Return (x, y) of the center of cell containing provided text 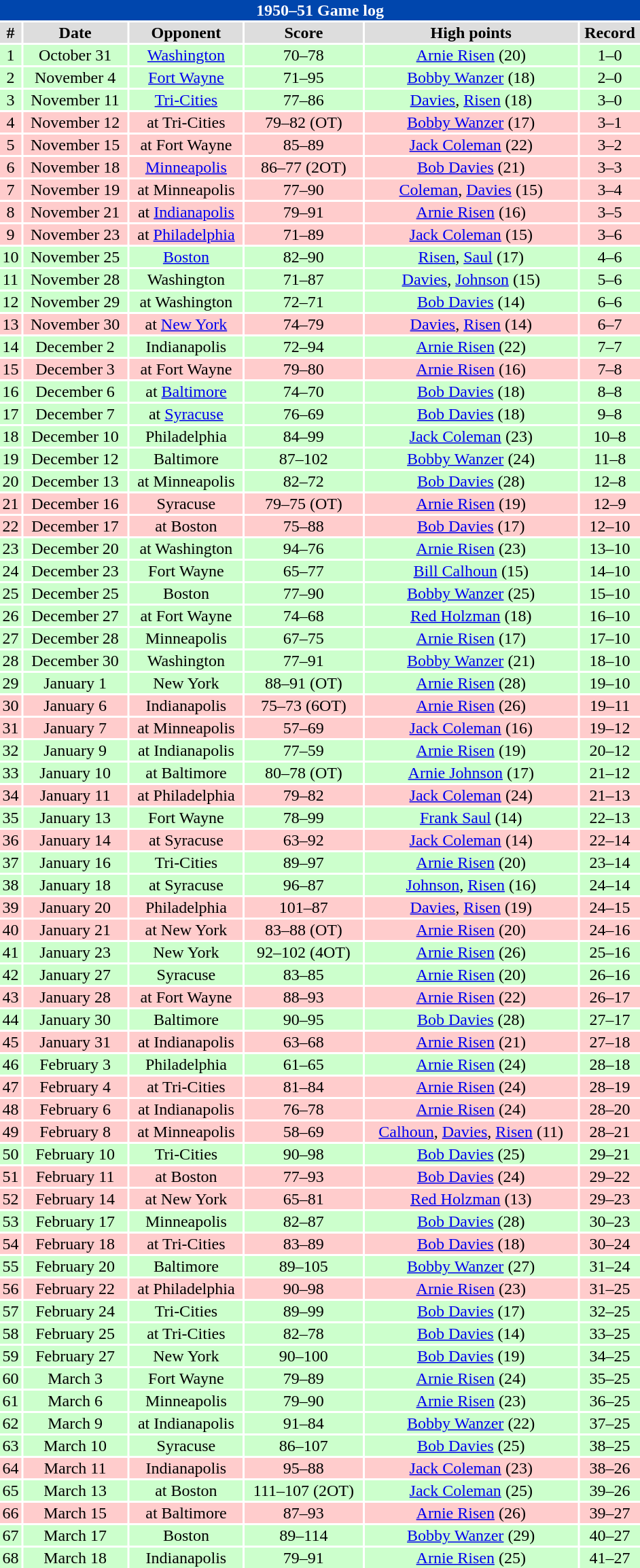
3–5 (610, 212)
56 (11, 1289)
March 9 (75, 1423)
65–81 (303, 1199)
46 (11, 1064)
90–95 (303, 1020)
82–90 (303, 257)
February 22 (75, 1289)
58–69 (303, 1132)
November 29 (75, 302)
79–82 (OT) (303, 122)
December 20 (75, 548)
November 21 (75, 212)
53 (11, 1221)
December 16 (75, 504)
15 (11, 369)
November 4 (75, 77)
71–95 (303, 77)
February 24 (75, 1311)
2 (11, 77)
78–99 (303, 818)
24–16 (610, 930)
59 (11, 1356)
22–14 (610, 840)
January 1 (75, 683)
77–59 (303, 750)
12–8 (610, 481)
Davies, Johnson (15) (471, 279)
33 (11, 773)
62 (11, 1423)
28–19 (610, 1087)
31–24 (610, 1266)
42 (11, 975)
30–24 (610, 1244)
25 (11, 593)
14–10 (610, 571)
December 17 (75, 526)
48 (11, 1109)
18–10 (610, 661)
Arnie Johnson (17) (471, 773)
29–22 (610, 1177)
35 (11, 818)
13–10 (610, 548)
January 27 (75, 975)
29 (11, 683)
11 (11, 279)
19–10 (610, 683)
Risen, Saul (17) (471, 257)
28–20 (610, 1109)
27–17 (610, 1020)
November 15 (75, 145)
35–25 (610, 1378)
Bobby Wanzer (29) (471, 1535)
December 6 (75, 391)
72–94 (303, 347)
40 (11, 930)
23–14 (610, 863)
81–84 (303, 1087)
Davies, Risen (14) (471, 324)
39 (11, 907)
45 (11, 1042)
80–78 (OT) (303, 773)
19 (11, 459)
32 (11, 750)
39–26 (610, 1491)
5 (11, 145)
January 9 (75, 750)
Jack Coleman (25) (471, 1491)
71–89 (303, 234)
89–99 (303, 1311)
December 10 (75, 436)
November 18 (75, 167)
31–25 (610, 1289)
65 (11, 1491)
84–99 (303, 436)
23 (11, 548)
17 (11, 414)
76–78 (303, 1109)
67 (11, 1535)
Red Holzman (13) (471, 1199)
Bobby Wanzer (21) (471, 661)
Date (75, 33)
77–93 (303, 1177)
66 (11, 1513)
February 25 (75, 1334)
37–25 (610, 1423)
March 18 (75, 1558)
52 (11, 1199)
72–71 (303, 302)
3–2 (610, 145)
22 (11, 526)
65–77 (303, 571)
60 (11, 1378)
50 (11, 1154)
January 6 (75, 705)
26–17 (610, 997)
49 (11, 1132)
March 10 (75, 1446)
63–68 (303, 1042)
89–114 (303, 1535)
Jack Coleman (24) (471, 795)
37 (11, 863)
74–70 (303, 391)
Arnie Risen (21) (471, 1042)
30–23 (610, 1221)
43 (11, 997)
Bill Calhoun (15) (471, 571)
December 3 (75, 369)
82–72 (303, 481)
91–84 (303, 1423)
Bob Davies (21) (471, 167)
December 2 (75, 347)
76–69 (303, 414)
January 16 (75, 863)
29–21 (610, 1154)
67–75 (303, 638)
January 10 (75, 773)
November 25 (75, 257)
75–73 (6OT) (303, 705)
28–21 (610, 1132)
27 (11, 638)
January 28 (75, 997)
Score (303, 33)
12–10 (610, 526)
94–76 (303, 548)
64 (11, 1468)
March 11 (75, 1468)
7–8 (610, 369)
January 20 (75, 907)
February 10 (75, 1154)
7–7 (610, 347)
34–25 (610, 1356)
February 8 (75, 1132)
11–8 (610, 459)
79–75 (OT) (303, 504)
October 31 (75, 55)
57 (11, 1311)
38–26 (610, 1468)
January 7 (75, 728)
Davies, Risen (18) (471, 100)
7 (11, 190)
101–87 (303, 907)
85–89 (303, 145)
10–8 (610, 436)
79–89 (303, 1378)
Bobby Wanzer (27) (471, 1266)
12 (11, 302)
9–8 (610, 414)
86–107 (303, 1446)
January 13 (75, 818)
Jack Coleman (15) (471, 234)
December 27 (75, 616)
3–1 (610, 122)
Bobby Wanzer (22) (471, 1423)
December 28 (75, 638)
96–87 (303, 885)
February 4 (75, 1087)
39–27 (610, 1513)
Opponent (186, 33)
47 (11, 1087)
December 23 (75, 571)
89–97 (303, 863)
29–23 (610, 1199)
November 19 (75, 190)
February 11 (75, 1177)
36–25 (610, 1401)
89–105 (303, 1266)
Calhoun, Davies, Risen (11) (471, 1132)
57–69 (303, 728)
3–3 (610, 167)
Red Holzman (18) (471, 616)
44 (11, 1020)
31 (11, 728)
16 (11, 391)
25–16 (610, 952)
79–80 (303, 369)
December 13 (75, 481)
92–102 (4OT) (303, 952)
41–27 (610, 1558)
Johnson, Risen (16) (471, 885)
Jack Coleman (16) (471, 728)
19–11 (610, 705)
Arnie Risen (17) (471, 638)
79–82 (303, 795)
87–102 (303, 459)
95–88 (303, 1468)
41 (11, 952)
February 20 (75, 1266)
36 (11, 840)
Bobby Wanzer (18) (471, 77)
November 30 (75, 324)
88–93 (303, 997)
3–6 (610, 234)
15–10 (610, 593)
30 (11, 705)
24 (11, 571)
79–90 (303, 1401)
January 21 (75, 930)
26 (11, 616)
68 (11, 1558)
Davies, Risen (19) (471, 907)
28 (11, 661)
83–89 (303, 1244)
63 (11, 1446)
Arnie Risen (28) (471, 683)
82–78 (303, 1334)
40–27 (610, 1535)
6–6 (610, 302)
4 (11, 122)
88–91 (OT) (303, 683)
4–6 (610, 257)
January 23 (75, 952)
Jack Coleman (14) (471, 840)
November 28 (75, 279)
1950–51 Game log (320, 10)
34 (11, 795)
10 (11, 257)
33–25 (610, 1334)
February 18 (75, 1244)
# (11, 33)
Bobby Wanzer (25) (471, 593)
February 14 (75, 1199)
Bob Davies (19) (471, 1356)
March 13 (75, 1491)
83–85 (303, 975)
17–10 (610, 638)
Jack Coleman (22) (471, 145)
Bob Davies (24) (471, 1177)
March 3 (75, 1378)
83–88 (OT) (303, 930)
26–16 (610, 975)
87–93 (303, 1513)
Frank Saul (14) (471, 818)
63–92 (303, 840)
14 (11, 347)
March 6 (75, 1401)
2–0 (610, 77)
61 (11, 1401)
March 17 (75, 1535)
February 6 (75, 1109)
February 3 (75, 1064)
18 (11, 436)
111–107 (2OT) (303, 1491)
21 (11, 504)
November 11 (75, 100)
January 11 (75, 795)
90–100 (303, 1356)
27–18 (610, 1042)
High points (471, 33)
77–86 (303, 100)
19–12 (610, 728)
28–18 (610, 1064)
December 12 (75, 459)
71–87 (303, 279)
55 (11, 1266)
January 14 (75, 840)
Bobby Wanzer (17) (471, 122)
54 (11, 1244)
20 (11, 481)
3–0 (610, 100)
February 27 (75, 1356)
December 7 (75, 414)
22–13 (610, 818)
5–6 (610, 279)
38 (11, 885)
75–88 (303, 526)
20–12 (610, 750)
December 30 (75, 661)
12–9 (610, 504)
24–15 (610, 907)
58 (11, 1334)
8 (11, 212)
32–25 (610, 1311)
38–25 (610, 1446)
13 (11, 324)
16–10 (610, 616)
January 31 (75, 1042)
74–68 (303, 616)
74–79 (303, 324)
January 18 (75, 885)
9 (11, 234)
21–13 (610, 795)
3 (11, 100)
70–78 (303, 55)
6–7 (610, 324)
1 (11, 55)
82–87 (303, 1221)
January 30 (75, 1020)
77–91 (303, 661)
6 (11, 167)
8–8 (610, 391)
February 17 (75, 1221)
21–12 (610, 773)
3–4 (610, 190)
March 15 (75, 1513)
61–65 (303, 1064)
51 (11, 1177)
Bobby Wanzer (24) (471, 459)
November 23 (75, 234)
December 25 (75, 593)
1–0 (610, 55)
Record (610, 33)
Arnie Risen (25) (471, 1558)
November 12 (75, 122)
24–14 (610, 885)
86–77 (2OT) (303, 167)
Coleman, Davies (15) (471, 190)
